Identify which cell holds the provided text, then report its (X, Y) central coordinate. 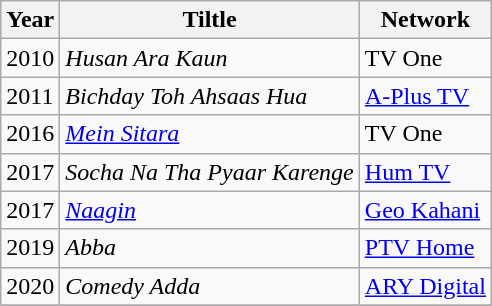
2016 (30, 134)
Year (30, 20)
2019 (30, 248)
ARY Digital (425, 286)
Hum TV (425, 172)
Mein Sitara (210, 134)
Network (425, 20)
Bichday Toh Ahsaas Hua (210, 96)
Husan Ara Kaun (210, 58)
2010 (30, 58)
Naagin (210, 210)
Comedy Adda (210, 286)
Abba (210, 248)
2011 (30, 96)
2020 (30, 286)
Geo Kahani (425, 210)
PTV Home (425, 248)
Socha Na Tha Pyaar Karenge (210, 172)
A-Plus TV (425, 96)
Tiltle (210, 20)
